Return the (X, Y) coordinate for the center point of the cell that contains the specified text.  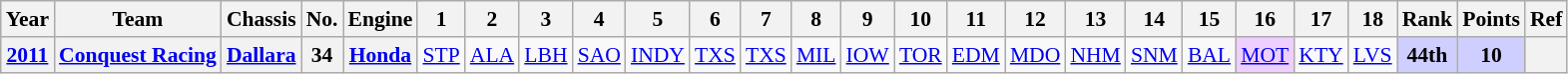
16 (1265, 19)
Conquest Racing (138, 55)
MOT (1265, 55)
Ref (1546, 19)
9 (868, 19)
LVS (1373, 55)
INDY (658, 55)
NHM (1096, 55)
15 (1210, 19)
MIL (816, 55)
Engine (381, 19)
ALA (492, 55)
18 (1373, 19)
No. (322, 19)
STP (441, 55)
6 (715, 19)
Points (1491, 19)
2 (492, 19)
7 (767, 19)
SNM (1154, 55)
Team (138, 19)
14 (1154, 19)
Chassis (261, 19)
IOW (868, 55)
1 (441, 19)
Rank (1427, 19)
4 (599, 19)
MDO (1036, 55)
TOR (920, 55)
2011 (28, 55)
11 (976, 19)
12 (1036, 19)
EDM (976, 55)
SAO (599, 55)
34 (322, 55)
Year (28, 19)
BAL (1210, 55)
13 (1096, 19)
Honda (381, 55)
Dallara (261, 55)
KTY (1320, 55)
5 (658, 19)
3 (545, 19)
LBH (545, 55)
8 (816, 19)
17 (1320, 19)
44th (1427, 55)
